Scan for the cell matching the given text and deliver its (x, y) coordinate at center. 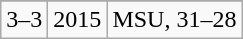
3–3 (24, 20)
2015 (78, 20)
MSU, 31–28 (174, 20)
